Return the [x, y] coordinate for the center point of the cell that contains the specified text.  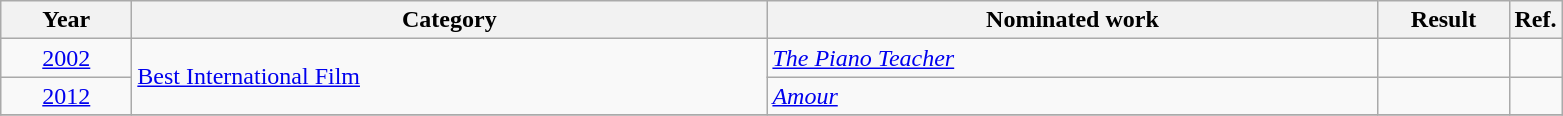
Result [1444, 20]
Year [66, 20]
2002 [66, 58]
Amour [1072, 96]
Nominated work [1072, 20]
The Piano Teacher [1072, 58]
Best International Film [450, 77]
Ref. [1536, 20]
Category [450, 20]
2012 [66, 96]
